Return (X, Y) of the center of cell containing provided text 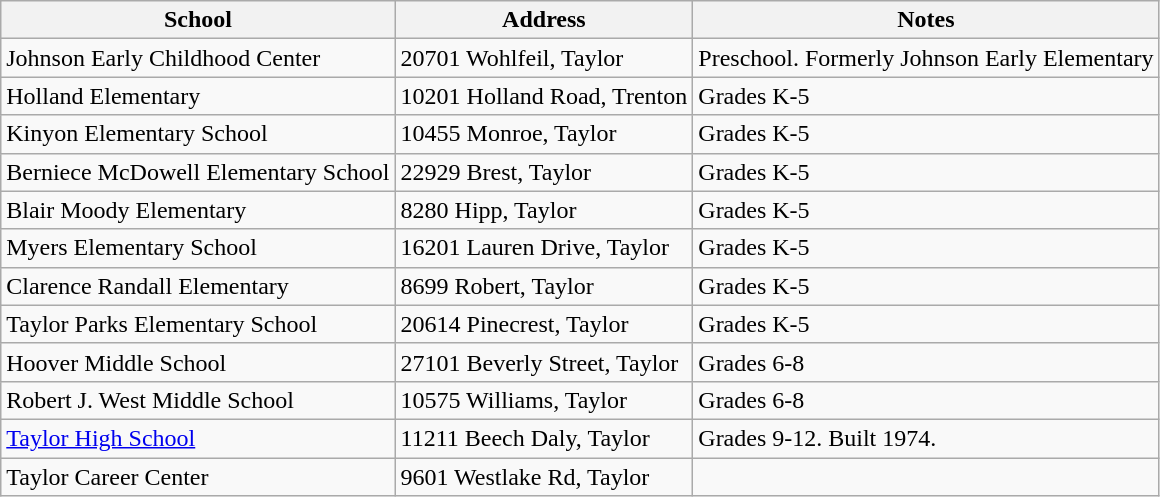
Berniece McDowell Elementary School (198, 172)
Blair Moody Elementary (198, 210)
Grades 9-12. Built 1974. (926, 438)
10575 Williams, Taylor (544, 400)
16201 Lauren Drive, Taylor (544, 248)
School (198, 20)
Robert J. West Middle School (198, 400)
Preschool. Formerly Johnson Early Elementary (926, 58)
10201 Holland Road, Trenton (544, 96)
8280 Hipp, Taylor (544, 210)
Taylor Career Center (198, 477)
Taylor High School (198, 438)
8699 Robert, Taylor (544, 286)
Myers Elementary School (198, 248)
20614 Pinecrest, Taylor (544, 324)
20701 Wohlfeil, Taylor (544, 58)
Clarence Randall Elementary (198, 286)
Kinyon Elementary School (198, 134)
Notes (926, 20)
11211 Beech Daly, Taylor (544, 438)
Address (544, 20)
9601 Westlake Rd, Taylor (544, 477)
22929 Brest, Taylor (544, 172)
Johnson Early Childhood Center (198, 58)
27101 Beverly Street, Taylor (544, 362)
10455 Monroe, Taylor (544, 134)
Hoover Middle School (198, 362)
Taylor Parks Elementary School (198, 324)
Holland Elementary (198, 96)
